Output the [x, y] coordinate of the center of the cell containing the given text.  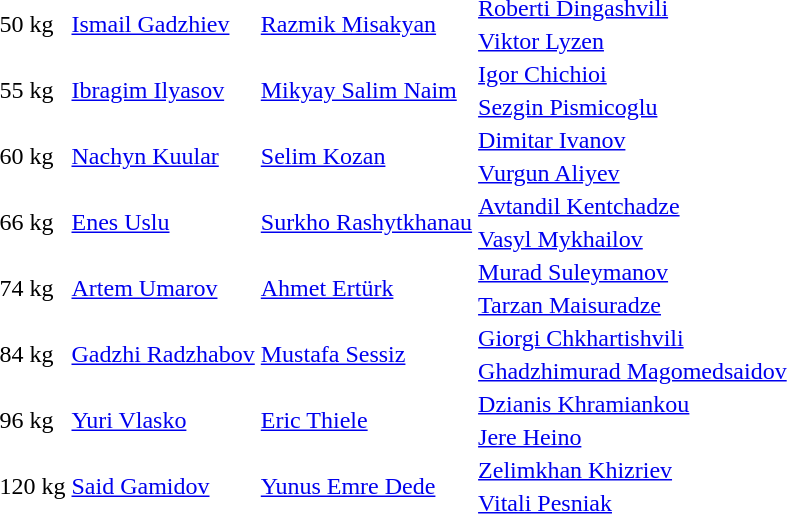
Artem Umarov [163, 288]
Yuri Vlasko [163, 420]
Mustafa Sessiz [366, 354]
Surkho Rashytkhanau [366, 222]
Gadzhi Radzhabov [163, 354]
Ibragim Ilyasov [163, 90]
Enes Uslu [163, 222]
Ahmet Ertürk [366, 288]
Nachyn Kuular [163, 156]
Mikyay Salim Naim [366, 90]
Selim Kozan [366, 156]
Eric Thiele [366, 420]
